Detect which cell encompasses the target text, then output its (x, y) center coordinate. 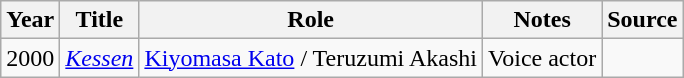
Voice actor (542, 58)
Kiyomasa Kato / Teruzumi Akashi (311, 58)
Year (30, 20)
Title (100, 20)
Role (311, 20)
2000 (30, 58)
Kessen (100, 58)
Notes (542, 20)
Source (642, 20)
